Return the [X, Y] coordinate for the center point of the cell that contains the specified text.  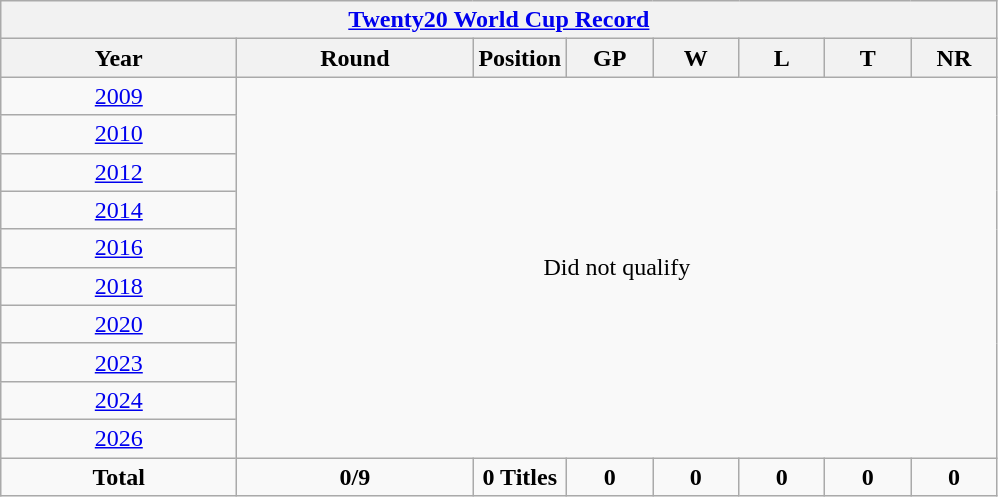
2024 [119, 400]
0/9 [355, 477]
Round [355, 58]
W [696, 58]
Twenty20 World Cup Record [499, 20]
2018 [119, 286]
2023 [119, 362]
2010 [119, 134]
Year [119, 58]
Total [119, 477]
2009 [119, 96]
Did not qualify [617, 268]
Position [520, 58]
2020 [119, 324]
2026 [119, 438]
GP [610, 58]
NR [954, 58]
0 Titles [520, 477]
T [868, 58]
2012 [119, 172]
2014 [119, 210]
2016 [119, 248]
L [782, 58]
